Output the (X, Y) coordinate of the center of the cell containing the given text.  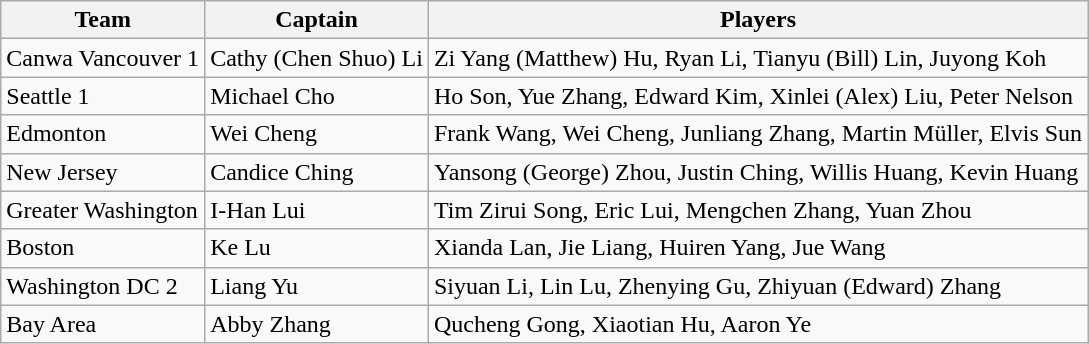
Siyuan Li, Lin Lu, Zhenying Gu, Zhiyuan (Edward) Zhang (758, 286)
Wei Cheng (317, 134)
Canwa Vancouver 1 (103, 58)
Edmonton (103, 134)
Washington DC 2 (103, 286)
Michael Cho (317, 96)
Tim Zirui Song, Eric Lui, Mengchen Zhang, Yuan Zhou (758, 210)
Xianda Lan, Jie Liang, Huiren Yang, Jue Wang (758, 248)
Candice Ching (317, 172)
Abby Zhang (317, 324)
Seattle 1 (103, 96)
Yansong (George) Zhou, Justin Ching, Willis Huang, Kevin Huang (758, 172)
Players (758, 20)
Ho Son, Yue Zhang, Edward Kim, Xinlei (Alex) Liu, Peter Nelson (758, 96)
Ke Lu (317, 248)
I-Han Lui (317, 210)
Cathy (Chen Shuo) Li (317, 58)
New Jersey (103, 172)
Boston (103, 248)
Bay Area (103, 324)
Qucheng Gong, Xiaotian Hu, Aaron Ye (758, 324)
Frank Wang, Wei Cheng, Junliang Zhang, Martin Müller, Elvis Sun (758, 134)
Liang Yu (317, 286)
Team (103, 20)
Captain (317, 20)
Zi Yang (Matthew) Hu, Ryan Li, Tianyu (Bill) Lin, Juyong Koh (758, 58)
Greater Washington (103, 210)
